For the text-containing cell, return its midpoint in (x, y) coordinate format. 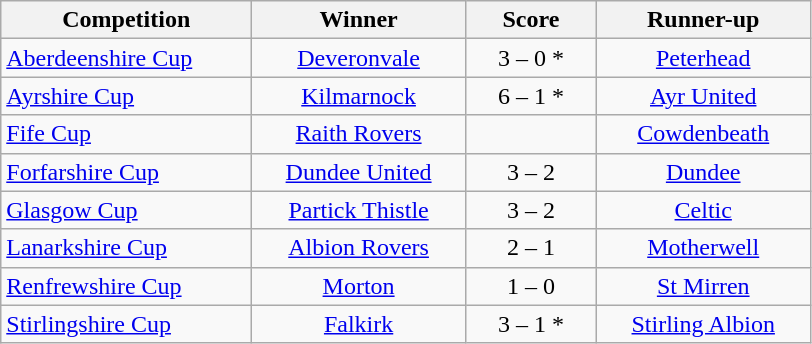
Stirlingshire Cup (126, 324)
Fife Cup (126, 134)
Partick Thistle (359, 210)
3 – 0 * (530, 58)
Raith Rovers (359, 134)
Winner (359, 20)
Dundee (703, 172)
Deveronvale (359, 58)
Aberdeenshire Cup (126, 58)
Motherwell (703, 248)
Celtic (703, 210)
Kilmarnock (359, 96)
Renfrewshire Cup (126, 286)
Cowdenbeath (703, 134)
St Mirren (703, 286)
Score (530, 20)
Stirling Albion (703, 324)
Lanarkshire Cup (126, 248)
Morton (359, 286)
Dundee United (359, 172)
Ayr United (703, 96)
Ayrshire Cup (126, 96)
Albion Rovers (359, 248)
Forfarshire Cup (126, 172)
Peterhead (703, 58)
Falkirk (359, 324)
Glasgow Cup (126, 210)
Competition (126, 20)
1 – 0 (530, 286)
Runner-up (703, 20)
2 – 1 (530, 248)
3 – 1 * (530, 324)
6 – 1 * (530, 96)
